Output the [X, Y] coordinate of the center of the cell containing the given text.  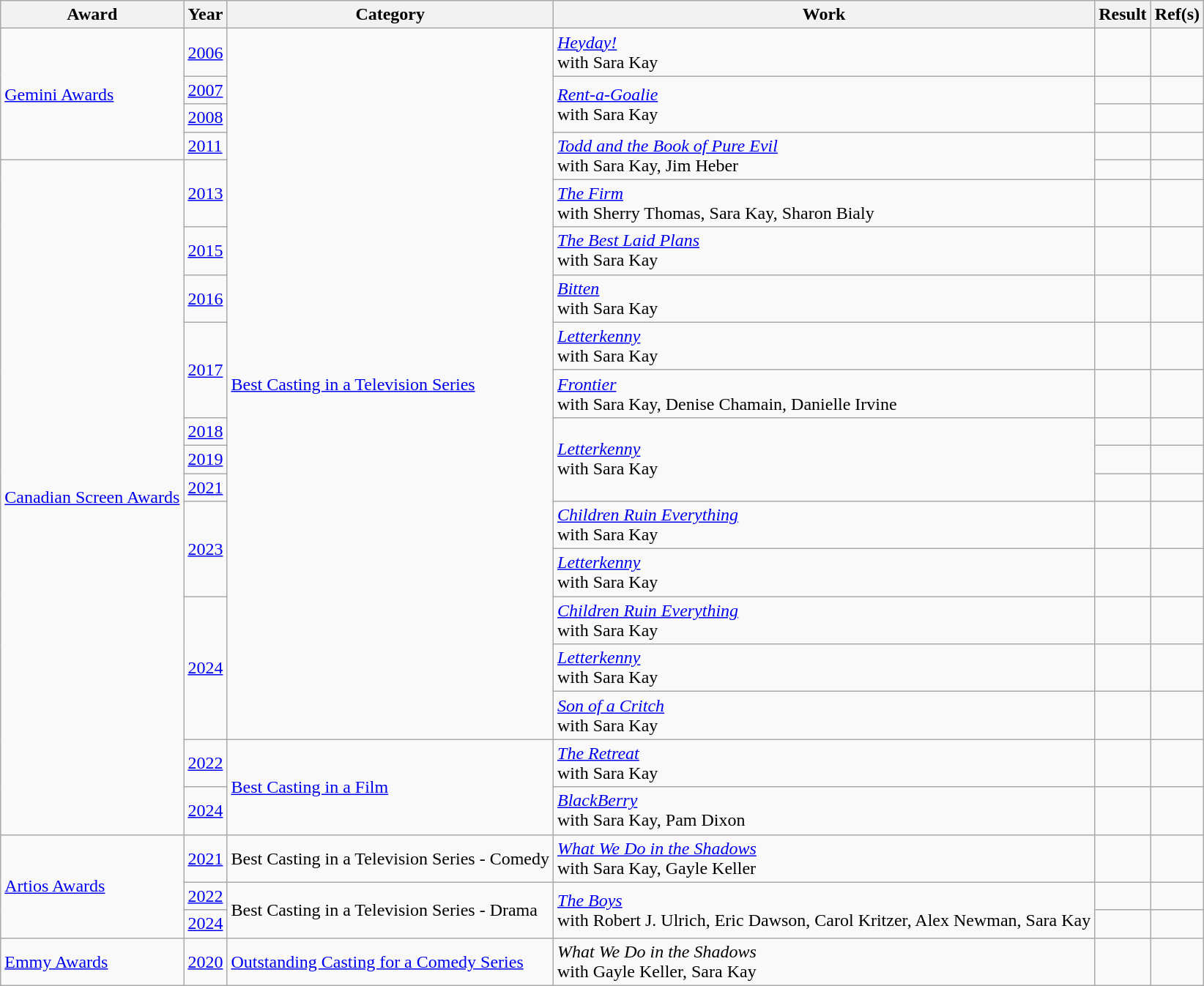
Award [92, 15]
Artios Awards [92, 886]
BlackBerrywith Sara Kay, Pam Dixon [825, 811]
Emmy Awards [92, 962]
2013 [205, 193]
2019 [205, 459]
2016 [205, 299]
Frontierwith Sara Kay, Denise Chamain, Danielle Irvine [825, 394]
2015 [205, 250]
Best Casting in a Television Series - Drama [390, 910]
Work [825, 15]
The Best Laid Planswith Sara Kay [825, 250]
What We Do in the Shadowswith Gayle Keller, Sara Kay [825, 962]
Gemini Awards [92, 94]
Rent-a-Goaliewith Sara Kay [825, 104]
Son of a Critchwith Sara Kay [825, 716]
Year [205, 15]
Category [390, 15]
Best Casting in a Television Series [390, 384]
Result [1123, 15]
2011 [205, 146]
2017 [205, 370]
The Retreatwith Sara Kay [825, 763]
2008 [205, 118]
Ref(s) [1177, 15]
Canadian Screen Awards [92, 497]
Best Casting in a Television Series - Comedy [390, 858]
Outstanding Casting for a Comedy Series [390, 962]
2018 [205, 431]
2006 [205, 53]
The Boyswith Robert J. Ulrich, Eric Dawson, Carol Kritzer, Alex Newman, Sara Kay [825, 910]
Bittenwith Sara Kay [825, 299]
What We Do in the Shadowswith Sara Kay, Gayle Keller [825, 858]
2007 [205, 90]
2023 [205, 549]
2020 [205, 962]
Heyday!with Sara Kay [825, 53]
The Firmwith Sherry Thomas, Sara Kay, Sharon Bialy [825, 203]
Best Casting in a Film [390, 787]
Todd and the Book of Pure Evilwith Sara Kay, Jim Heber [825, 155]
